Return the [X, Y] coordinate for the center point of the cell that contains the specified text.  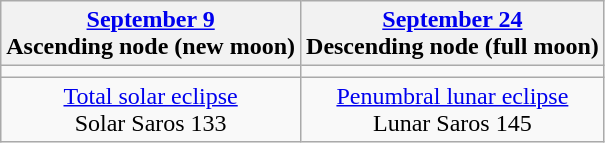
September 9Ascending node (new moon) [151, 34]
Penumbral lunar eclipseLunar Saros 145 [453, 110]
September 24Descending node (full moon) [453, 34]
Total solar eclipseSolar Saros 133 [151, 110]
